Return the (X, Y) coordinate for the center point of the cell that contains the specified text.  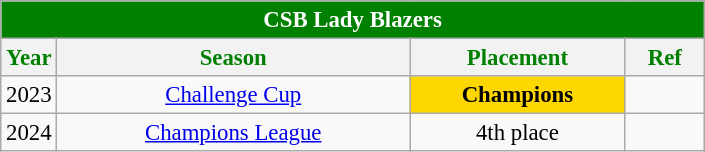
4th place (518, 133)
Challenge Cup (234, 95)
Champions League (234, 133)
Ref (664, 58)
2023 (29, 95)
Year (29, 58)
Season (234, 58)
CSB Lady Blazers (353, 20)
Placement (518, 58)
Champions (518, 95)
2024 (29, 133)
